Capture the cell that displays the provided text and extract its (X, Y) central coordinate. 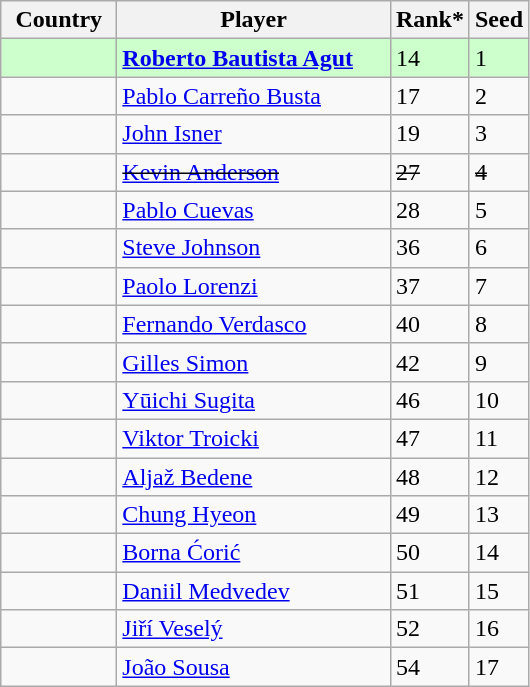
27 (430, 172)
Paolo Lorenzi (254, 286)
19 (430, 134)
Viktor Troicki (254, 438)
54 (430, 667)
Steve Johnson (254, 248)
2 (498, 96)
Kevin Anderson (254, 172)
Seed (498, 20)
15 (498, 591)
42 (430, 362)
Borna Ćorić (254, 553)
8 (498, 324)
1 (498, 58)
Chung Hyeon (254, 515)
11 (498, 438)
5 (498, 210)
13 (498, 515)
51 (430, 591)
Yūichi Sugita (254, 400)
6 (498, 248)
12 (498, 477)
36 (430, 248)
João Sousa (254, 667)
40 (430, 324)
50 (430, 553)
Aljaž Bedene (254, 477)
46 (430, 400)
Player (254, 20)
28 (430, 210)
Pablo Cuevas (254, 210)
10 (498, 400)
7 (498, 286)
49 (430, 515)
4 (498, 172)
John Isner (254, 134)
Gilles Simon (254, 362)
48 (430, 477)
Pablo Carreño Busta (254, 96)
Jiří Veselý (254, 629)
37 (430, 286)
Country (59, 20)
47 (430, 438)
Fernando Verdasco (254, 324)
Daniil Medvedev (254, 591)
52 (430, 629)
16 (498, 629)
Rank* (430, 20)
3 (498, 134)
9 (498, 362)
Roberto Bautista Agut (254, 58)
